Capture the cell that displays the provided text and extract its [x, y] central coordinate. 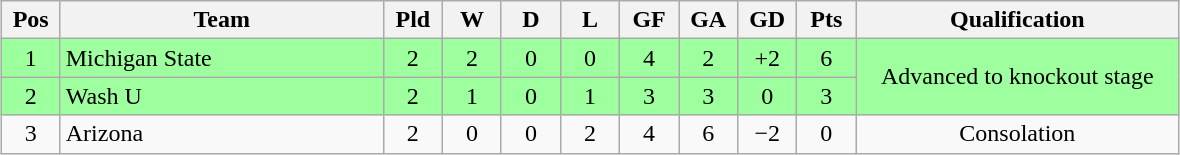
Team [222, 20]
GD [768, 20]
Pts [826, 20]
W [472, 20]
L [590, 20]
+2 [768, 58]
Advanced to knockout stage [1018, 77]
GF [650, 20]
Michigan State [222, 58]
Arizona [222, 134]
Wash U [222, 96]
Pld [412, 20]
GA [708, 20]
Qualification [1018, 20]
D [530, 20]
−2 [768, 134]
Pos [30, 20]
Consolation [1018, 134]
